Locate the cell with the specified text and output its [X, Y] center coordinate. 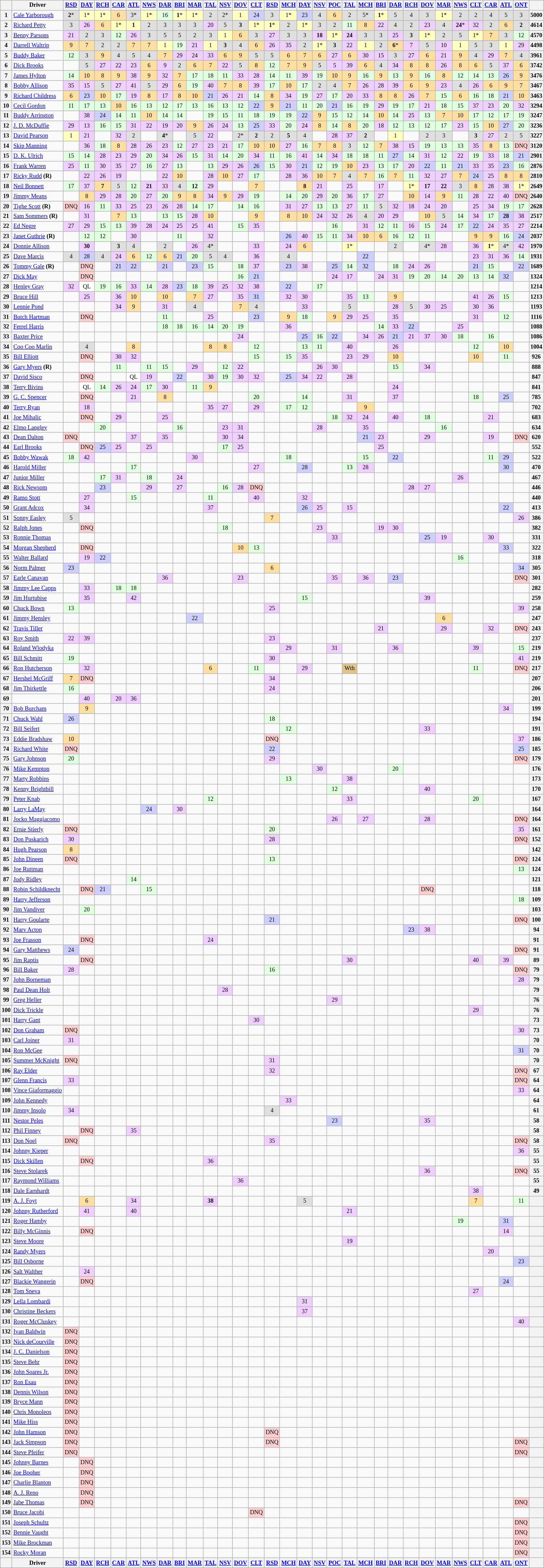
108 [6, 1091]
Phil Finney [38, 1131]
135 [6, 1362]
282 [536, 588]
Raymond Williams [38, 1181]
Roland Wlodyka [38, 649]
Dennis Wilson [38, 1392]
125 [6, 1261]
43 [6, 438]
Darrell Waltrip [38, 46]
Buddy Arrington [38, 116]
Randy Myers [38, 1252]
2214 [536, 226]
81 [6, 819]
Skip Manning [38, 146]
Earl Brooks [38, 447]
John Borneman [38, 980]
Rick Newsom [38, 488]
Travis Tiller [38, 628]
176 [536, 769]
95 [6, 960]
123 [6, 1241]
Earle Canavan [38, 578]
145 [6, 1463]
Glenn Francis [38, 1081]
Steve Stolarek [38, 1171]
Jabe Thomas [38, 1503]
1004 [536, 347]
4614 [536, 26]
115 [6, 1161]
413 [536, 508]
147 [6, 1482]
117 [6, 1181]
92 [6, 930]
138 [6, 1392]
1931 [536, 256]
926 [536, 357]
John Dineen [38, 859]
101 [6, 1020]
150 [6, 1513]
97 [6, 980]
47 [6, 477]
Bobby Allison [38, 86]
Grant Adcox [38, 508]
Wth [349, 668]
Ramo Stott [38, 498]
Johnny Barnes [38, 1463]
71 [6, 719]
98 [6, 990]
137 [6, 1382]
Mike Hiss [38, 1422]
82 [6, 829]
G. C. Spencer [38, 397]
104 [6, 1050]
331 [536, 538]
Dick Trickle [38, 1010]
1689 [536, 267]
467 [536, 477]
Norm Palmer [38, 568]
3742 [536, 65]
185 [536, 749]
114 [6, 1151]
Paul Dean Holt [38, 990]
105 [6, 1061]
110 [6, 1111]
6* [396, 46]
Bennie Vaught [38, 1533]
Christine Beckers [38, 1312]
93 [6, 940]
Ronnie Thomas [38, 538]
Roy Smith [38, 638]
57 [6, 578]
143 [6, 1442]
247 [536, 618]
140 [6, 1412]
Jim Vandiver [38, 909]
78 [6, 789]
Elmo Langley [38, 427]
153 [6, 1543]
Bruce Jacobi [38, 1513]
James Hylton [38, 76]
Carl Joiner [38, 1040]
186 [536, 739]
Cale Yarborough [38, 15]
3961 [536, 56]
Jimmy Means [38, 196]
207 [536, 679]
Ernie Stierly [38, 829]
305 [536, 568]
Mike Brockman [38, 1543]
161 [536, 829]
785 [536, 397]
386 [536, 518]
318 [536, 558]
102 [6, 1031]
66 [6, 668]
Eddie Bradshaw [38, 739]
Ivan Baldwin [38, 1332]
144 [6, 1452]
237 [536, 638]
Frank Warren [38, 166]
258 [536, 608]
72 [6, 729]
Roger McCluskey [38, 1322]
Joe Booher [38, 1473]
Buddy Baker [38, 56]
112 [6, 1131]
1214 [536, 286]
2517 [536, 217]
Bill Osborne [38, 1261]
John Soares Jr. [38, 1372]
Neil Bonnett [38, 187]
24* [460, 26]
Baxter Price [38, 337]
Don Noel [38, 1141]
54 [6, 548]
111 [6, 1121]
847 [536, 377]
Donnie Allison [38, 247]
52 [6, 528]
Greg Heller [38, 1000]
Dean Dalton [38, 438]
149 [6, 1503]
3294 [536, 106]
Joe Mihalic [38, 417]
Blackie Wangerin [38, 1282]
130 [6, 1312]
Bruce Hill [38, 297]
Roger Hamby [38, 1222]
2649 [536, 187]
46 [6, 468]
Gary Matthews [38, 950]
Jimmy Lee Capps [38, 588]
Bobby Wawak [38, 458]
259 [536, 598]
322 [536, 548]
Junior Miller [38, 477]
2640 [536, 196]
Steve Behr [38, 1362]
2876 [536, 166]
Richard White [38, 749]
Steve Pfeifer [38, 1452]
446 [536, 488]
Benny Parsons [38, 35]
5000 [536, 15]
John Kennedy [38, 1100]
2810 [536, 176]
107 [6, 1081]
44 [6, 447]
Jim Raptis [38, 960]
Nestor Peles [38, 1121]
Walter Ballard [38, 558]
Chuck Wahl [38, 719]
Janet Guthrie (R) [38, 236]
Marv Acton [38, 930]
Tommy Gale (R) [38, 267]
Jimmy Insolo [38, 1111]
90 [6, 909]
1086 [536, 337]
68 [6, 689]
60 [6, 608]
382 [536, 528]
David Sisco [38, 377]
Ricky Rudd (R) [38, 176]
87 [6, 879]
Dave Marcis [38, 256]
83 [6, 840]
86 [6, 870]
59 [6, 598]
Harold Miller [38, 468]
122 [6, 1231]
74 [6, 749]
Lennie Pond [38, 307]
Bill Elliott [38, 357]
Tighe Scott (R) [38, 206]
Butch Hartman [38, 317]
Joe Ruttman [38, 870]
75 [6, 759]
199 [536, 709]
Mike Kempton [38, 769]
Summer McKnight [38, 1061]
65 [6, 658]
Charlie Blanton [38, 1482]
69 [6, 699]
4498 [536, 46]
53 [6, 538]
A. J. Foyt [38, 1201]
Dick Brooks [38, 65]
84 [6, 849]
179 [536, 759]
Johnny Rutherford [38, 1211]
Larry LaMay [38, 809]
Ron Esau [38, 1382]
Bryce Mann [38, 1402]
3236 [536, 126]
Jack Simpson [38, 1442]
888 [536, 367]
167 [536, 799]
45 [6, 458]
126 [6, 1272]
552 [536, 447]
51 [6, 518]
Dick Skillen [38, 1161]
3227 [536, 136]
2901 [536, 156]
206 [536, 689]
J. D. McDuffie [38, 126]
63 [6, 638]
3467 [536, 86]
Richard Petty [38, 26]
Joe Frasson [38, 940]
Hugh Pearson [38, 849]
Chuck Bown [38, 608]
85 [6, 859]
Ron McGee [38, 1050]
1193 [536, 307]
141 [6, 1422]
2037 [536, 236]
1213 [536, 297]
201 [536, 699]
Morgan Shepherd [38, 548]
683 [536, 417]
136 [6, 1372]
Bob Burcham [38, 709]
Terry Bivins [38, 387]
119 [6, 1201]
Robin Schildknecht [38, 890]
148 [6, 1493]
Bill Baker [38, 970]
Lella Lombardi [38, 1302]
173 [536, 779]
Harry Jefferson [38, 900]
3247 [536, 116]
Sonny Easley [38, 518]
Marty Robbins [38, 779]
1970 [536, 247]
Ed Negre [38, 226]
139 [6, 1402]
Ferrel Harris [38, 327]
301 [536, 578]
56 [6, 568]
50 [6, 508]
Chris Monoleos [38, 1412]
5* [365, 15]
134 [6, 1352]
1324 [536, 277]
Johnny Kieper [38, 1151]
Jim Thirkettle [38, 689]
Harry Gant [38, 1020]
3120 [536, 146]
620 [536, 438]
Tom Sneva [38, 1291]
522 [536, 458]
132 [6, 1332]
154 [6, 1553]
99 [6, 1000]
Ron Hutcherson [38, 668]
1088 [536, 327]
3463 [536, 95]
88 [6, 890]
116 [6, 1171]
Henley Gray [38, 286]
Kenny Brightbill [38, 789]
4570 [536, 35]
62 [6, 628]
Bill Schmitt [38, 658]
841 [536, 387]
146 [6, 1473]
3476 [536, 76]
Jim Hurtubise [38, 598]
Coo Coo Marlin [38, 347]
D. K. Ulrich [38, 156]
Rocky Moran [38, 1553]
Jocko Maggiacomo [38, 819]
David Pearson [38, 136]
Dick May [38, 277]
106 [6, 1070]
96 [6, 970]
Salt Walther [38, 1272]
Sam Sommers (R) [38, 217]
80 [6, 809]
702 [536, 407]
191 [536, 729]
113 [6, 1141]
Richard Childress [38, 95]
John Hamson [38, 1432]
Don Graham [38, 1031]
128 [6, 1291]
440 [536, 498]
1116 [536, 317]
2628 [536, 206]
48 [6, 488]
151 [6, 1523]
Nick deCourville [38, 1342]
Jody Ridley [38, 879]
Terry Ryan [38, 407]
Gary Myers (R) [38, 367]
Dale Earnhardt [38, 1191]
Hershel McGriff [38, 679]
Don Puskarich [38, 840]
634 [536, 427]
Vince Giaformaggio [38, 1091]
133 [6, 1342]
470 [536, 468]
170 [536, 789]
Bill Seifert [38, 729]
Billy McGinnis [38, 1231]
Peter Knab [38, 799]
120 [6, 1211]
A. J. Reno [38, 1493]
Cecil Gordon [38, 106]
131 [6, 1322]
J. C. Danielson [38, 1352]
77 [6, 779]
217 [536, 668]
Joseph Schultz [38, 1523]
Harry Goularte [38, 920]
3* [133, 15]
129 [6, 1302]
Jimmy Hensley [38, 618]
Ralph Jones [38, 528]
127 [6, 1282]
Steve Moore [38, 1241]
243 [536, 628]
Gary Johnson [38, 759]
194 [536, 719]
Ray Elder [38, 1070]
